Identify which cell holds the provided text, then report its (x, y) central coordinate. 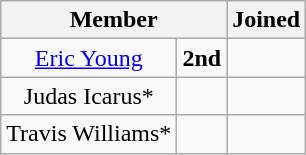
Joined (266, 20)
2nd (202, 58)
Eric Young (89, 58)
Travis Williams* (89, 134)
Judas Icarus* (89, 96)
Member (114, 20)
